Extract the [x, y] coordinate from the center of the cell holding the provided text.  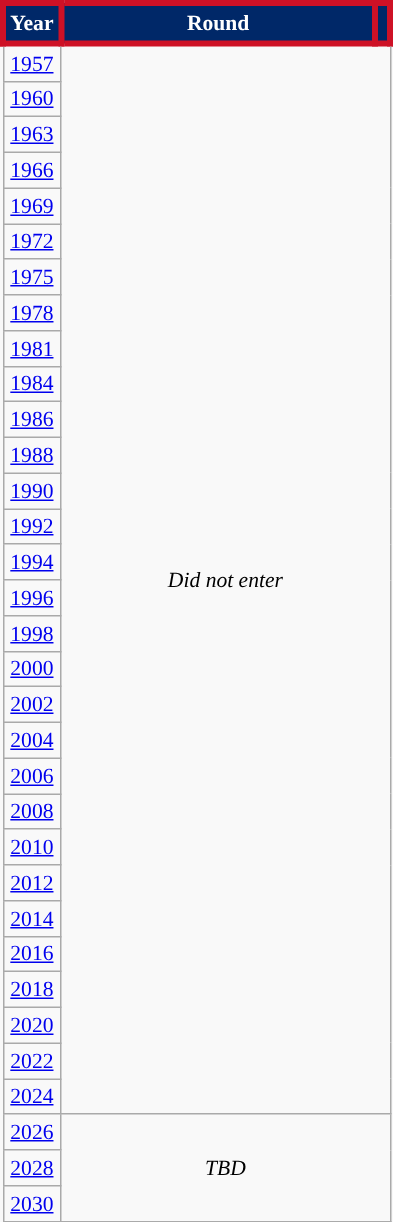
Year [32, 23]
2014 [32, 919]
1957 [32, 63]
2026 [32, 1133]
1966 [32, 171]
2018 [32, 990]
1978 [32, 313]
1969 [32, 206]
Did not enter [226, 580]
1975 [32, 278]
1984 [32, 384]
2020 [32, 1026]
2002 [32, 705]
1988 [32, 456]
1972 [32, 242]
2016 [32, 954]
2008 [32, 812]
2028 [32, 1168]
2006 [32, 776]
2012 [32, 883]
1981 [32, 349]
2022 [32, 1061]
TBD [226, 1168]
Round [218, 23]
1963 [32, 135]
2030 [32, 1204]
2024 [32, 1097]
2000 [32, 669]
2010 [32, 848]
1986 [32, 420]
1990 [32, 491]
2004 [32, 741]
1996 [32, 598]
1998 [32, 634]
1960 [32, 99]
1992 [32, 527]
1994 [32, 563]
